Return [x, y] of the center of cell containing provided text 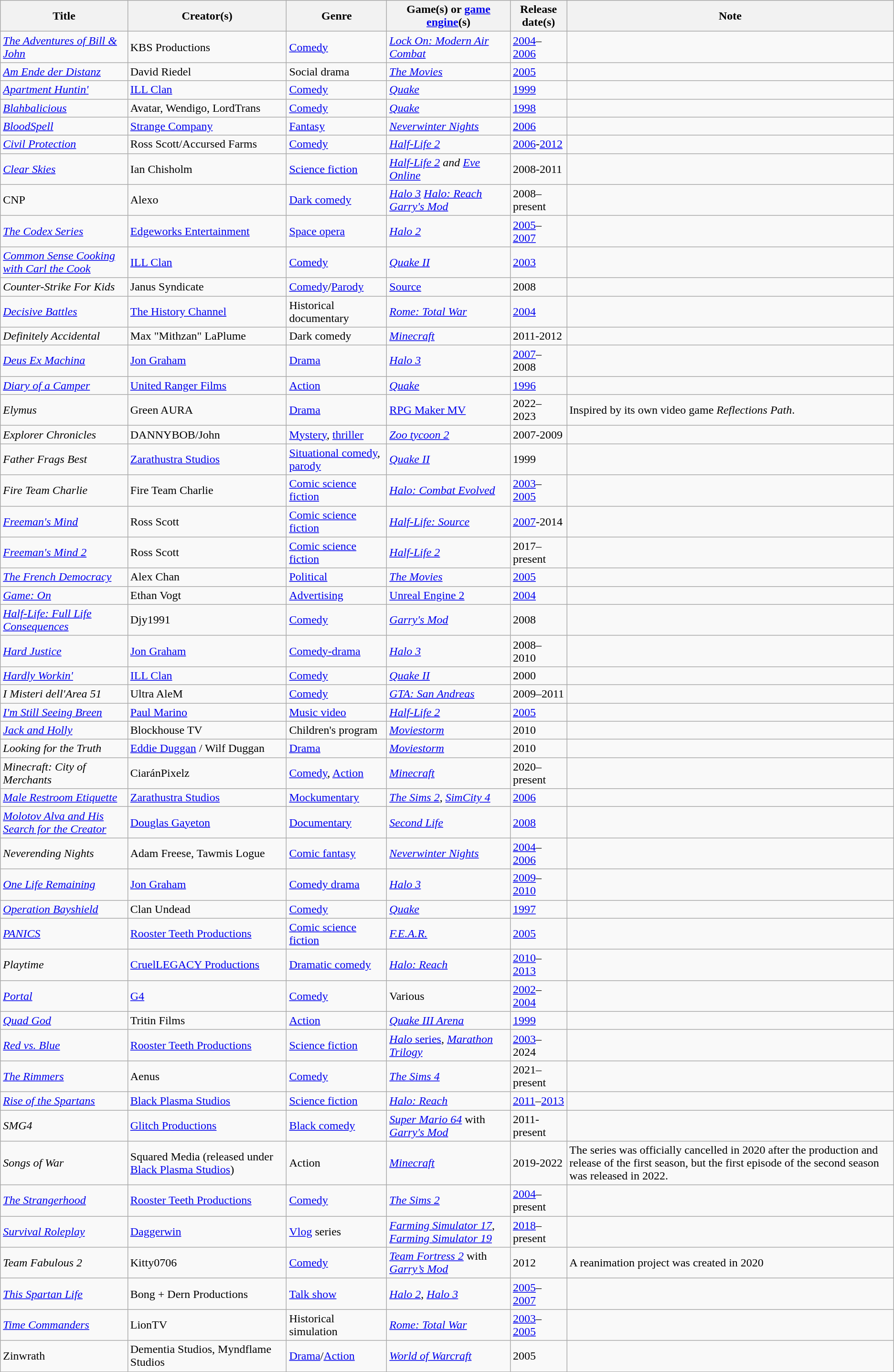
2018–present [538, 1232]
2021–present [538, 1076]
Halo 3 Halo: Reach Garry's Mod [449, 200]
2003–2024 [538, 1045]
Comic fantasy [337, 853]
The Strangerhood [64, 1201]
The French Democracy [64, 577]
The History Channel [207, 311]
Historical simulation [337, 1325]
Minecraft: City of Merchants [64, 773]
2011–2013 [538, 1101]
Clan Undead [207, 909]
1998 [538, 108]
Djy1991 [207, 620]
Clear Skies [64, 169]
Vlog series [337, 1232]
Talk show [337, 1294]
2007–2008 [538, 361]
Team Fortress 2 with Garry’s Mod [449, 1263]
Lock On: Modern Air Combat [449, 47]
2017–present [538, 552]
Comedy/Parody [337, 287]
Situational comedy, parody [337, 460]
World of Warcraft [449, 1356]
Genre [337, 16]
Blahbalicious [64, 108]
Title [64, 16]
Time Commanders [64, 1325]
Music video [337, 712]
The Sims 2, SimCity 4 [449, 798]
Deus Ex Machina [64, 361]
Hardly Workin' [64, 675]
Space opera [337, 231]
2002–2004 [538, 996]
Edgeworks Entertainment [207, 231]
Aenus [207, 1076]
Male Restroom Etiquette [64, 798]
PANICS [64, 933]
Ethan Vogt [207, 595]
Garry's Mod [449, 620]
2008–2010 [538, 651]
2010–2013 [538, 965]
SMG4 [64, 1125]
Game: On [64, 595]
KBS Productions [207, 47]
2009–2011 [538, 694]
I'm Still Seeing Breen [64, 712]
Tritin Films [207, 1020]
Halo 2, Halo 3 [449, 1294]
2022–2023 [538, 410]
Note [730, 16]
Eddie Duggan / Wilf Duggan [207, 749]
Half-Life: Full Life Consequences [64, 620]
Green AURA [207, 410]
2012 [538, 1263]
Molotov Alva and His Search for the Creator [64, 823]
The Adventures of Bill & John [64, 47]
Source [449, 287]
Halo: Combat Evolved [449, 490]
Looking for the Truth [64, 749]
Fantasy [337, 126]
2007-2014 [538, 522]
Comedy, Action [337, 773]
Mockumentary [337, 798]
Super Mario 64 with Garry's Mod [449, 1125]
Douglas Gayeton [207, 823]
2019-2022 [538, 1163]
Mystery, thriller [337, 435]
Avatar, Wendigo, LordTrans [207, 108]
Freeman's Mind [64, 522]
CiaránPixelz [207, 773]
Zinwrath [64, 1356]
Am Ende der Distanz [64, 72]
Game(s) or game engine(s) [449, 16]
Hard Justice [64, 651]
Comedy-drama [337, 651]
G4 [207, 996]
Social drama [337, 72]
Strange Company [207, 126]
Ross Scott/Accursed Farms [207, 144]
2009–2010 [538, 885]
Inspired by its own video game Reflections Path. [730, 410]
F.E.A.R. [449, 933]
Dramatic comedy [337, 965]
Decisive Battles [64, 311]
Alexo [207, 200]
Common Sense Cooking with Carl the Cook [64, 262]
Squared Media (released under Black Plasma Studios) [207, 1163]
RPG Maker MV [449, 410]
Explorer Chronicles [64, 435]
Dementia Studios, Myndflame Studios [207, 1356]
Second Life [449, 823]
Quad God [64, 1020]
Songs of War [64, 1163]
I Misteri dell'Area 51 [64, 694]
Quake III Arena [449, 1020]
This Spartan Life [64, 1294]
CruelLEGACY Productions [207, 965]
Portal [64, 996]
Blockhouse TV [207, 730]
2007-2009 [538, 435]
Paul Marino [207, 712]
Civil Protection [64, 144]
Children's program [337, 730]
GTA: San Andreas [449, 694]
Father Frags Best [64, 460]
Halo series, Marathon Trilogy [449, 1045]
Bong + Dern Productions [207, 1294]
United Ranger Films [207, 386]
Documentary [337, 823]
Alex Chan [207, 577]
The Rimmers [64, 1076]
2011-present [538, 1125]
CNP [64, 200]
Neverending Nights [64, 853]
Creator(s) [207, 16]
The Sims 2 [449, 1201]
Red vs. Blue [64, 1045]
LionTV [207, 1325]
Half-Life: Source [449, 522]
Glitch Productions [207, 1125]
Rise of the Spartans [64, 1101]
2003 [538, 262]
One Life Remaining [64, 885]
Farming Simulator 17, Farming Simulator 19 [449, 1232]
Elymus [64, 410]
Zoo tycoon 2 [449, 435]
Definitely Accidental [64, 336]
Diary of a Camper [64, 386]
2020–present [538, 773]
Political [337, 577]
Freeman's Mind 2 [64, 552]
Adam Freese, Tawmis Logue [207, 853]
Ian Chisholm [207, 169]
1996 [538, 386]
A reanimation project was created in 2020 [730, 1263]
Unreal Engine 2 [449, 595]
2008-2011 [538, 169]
2011-2012 [538, 336]
Release date(s) [538, 16]
2006-2012 [538, 144]
The Sims 4 [449, 1076]
David Riedel [207, 72]
Max "Mithzan" LaPlume [207, 336]
Ultra AleM [207, 694]
Team Fabulous 2 [64, 1263]
Counter-Strike For Kids [64, 287]
Historical documentary [337, 311]
Apartment Huntin' [64, 90]
Various [449, 996]
Advertising [337, 595]
Comedy drama [337, 885]
1997 [538, 909]
Daggerwin [207, 1232]
2000 [538, 675]
Jack and Holly [64, 730]
Half-Life 2 and Eve Online [449, 169]
Janus Syndicate [207, 287]
2004–present [538, 1201]
Survival Roleplay [64, 1232]
Playtime [64, 965]
Black comedy [337, 1125]
BloodSpell [64, 126]
DANNYBOB/John [207, 435]
2008–present [538, 200]
Drama/Action [337, 1356]
Black Plasma Studios [207, 1101]
Operation Bayshield [64, 909]
Kitty0706 [207, 1263]
The Codex Series [64, 231]
Halo 2 [449, 231]
